Find where the given text appears and provide that cell's center as [x, y] coordinate. 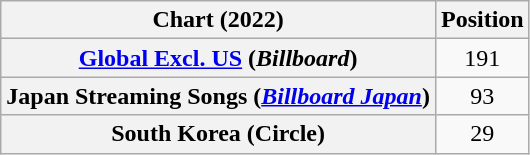
29 [482, 134]
Position [482, 20]
South Korea (Circle) [218, 134]
93 [482, 96]
Japan Streaming Songs (Billboard Japan) [218, 96]
Chart (2022) [218, 20]
191 [482, 58]
Global Excl. US (Billboard) [218, 58]
